Pinpoint the cell where the given text exists, returning its (X, Y) midpoint coordinate. 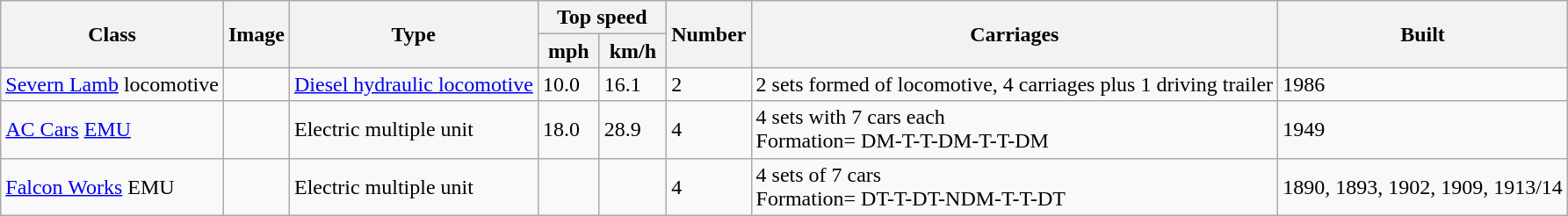
Falcon Works EMU (112, 186)
2 sets formed of locomotive, 4 carriages plus 1 driving trailer (1015, 84)
18.0 (568, 130)
AC Cars EMU (112, 130)
28.9 (632, 130)
km/h (632, 51)
mph (568, 51)
Type (413, 34)
Image (257, 34)
Number (709, 34)
2 (709, 84)
Built (1423, 34)
Severn Lamb locomotive (112, 84)
Top speed (602, 18)
Carriages (1015, 34)
Class (112, 34)
1986 (1423, 84)
4 sets with 7 cars eachFormation= DM-T-T-DM-T-T-DM (1015, 130)
1949 (1423, 130)
4 sets of 7 carsFormation= DT-T-DT-NDM-T-T-DT (1015, 186)
1890, 1893, 1902, 1909, 1913/14 (1423, 186)
Diesel hydraulic locomotive (413, 84)
10.0 (568, 84)
16.1 (632, 84)
